Pinpoint the cell where the given text exists, returning its [x, y] midpoint coordinate. 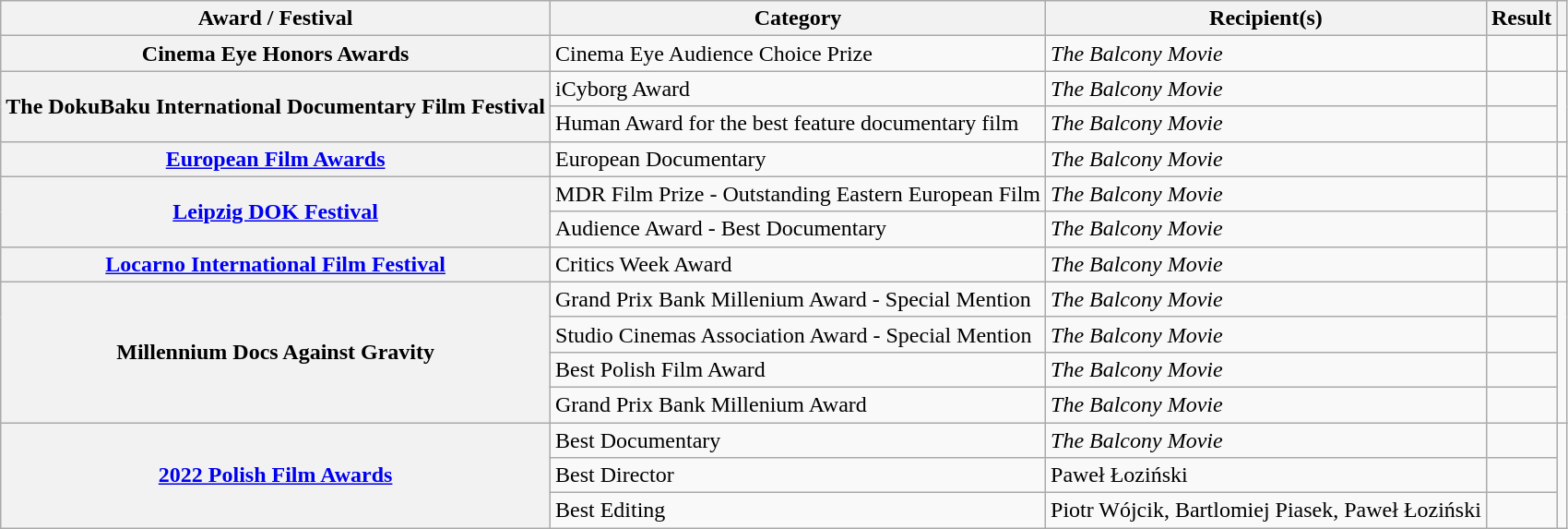
European Film Awards [276, 159]
Grand Prix Bank Millenium Award [799, 404]
Best Polish Film Award [799, 369]
Best Editing [799, 511]
Award / Festival [276, 18]
Millennium Docs Against Gravity [276, 352]
Grand Prix Bank Millenium Award - Special Mention [799, 299]
Cinema Eye Honors Awards [276, 54]
Leipzig DOK Festival [276, 211]
Best Director [799, 475]
MDR Film Prize - Outstanding Eastern European Film [799, 194]
Piotr Wójcik, Bartlomiej Piasek, Paweł Łoziński [1266, 511]
2022 Polish Film Awards [276, 475]
European Documentary [799, 159]
Locarno International Film Festival [276, 264]
The DokuBaku International Documentary Film Festival [276, 106]
Audience Award - Best Documentary [799, 229]
Cinema Eye Audience Choice Prize [799, 54]
Human Award for the best feature documentary film [799, 124]
Critics Week Award [799, 264]
Studio Cinemas Association Award - Special Mention [799, 334]
Recipient(s) [1266, 18]
Paweł Łoziński [1266, 475]
Best Documentary [799, 440]
iCyborg Award [799, 89]
Category [799, 18]
Result [1521, 18]
